Return (X, Y) of the center of cell containing provided text 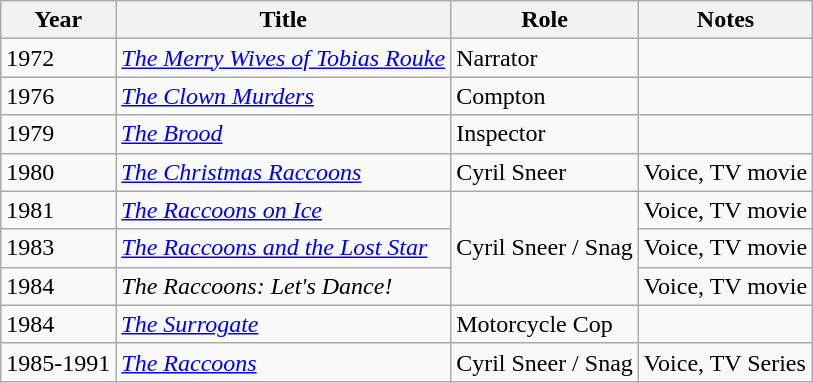
The Christmas Raccoons (284, 172)
Inspector (545, 134)
1979 (58, 134)
Role (545, 20)
Notes (725, 20)
1976 (58, 96)
The Surrogate (284, 324)
The Raccoons: Let's Dance! (284, 286)
The Brood (284, 134)
Cyril Sneer (545, 172)
The Raccoons (284, 362)
1983 (58, 248)
1985-1991 (58, 362)
Compton (545, 96)
The Clown Murders (284, 96)
Motorcycle Cop (545, 324)
The Merry Wives of Tobias Rouke (284, 58)
The Raccoons and the Lost Star (284, 248)
Title (284, 20)
Voice, TV Series (725, 362)
The Raccoons on Ice (284, 210)
Narrator (545, 58)
1972 (58, 58)
1980 (58, 172)
1981 (58, 210)
Year (58, 20)
